Identify which cell holds the provided text, then report its [x, y] central coordinate. 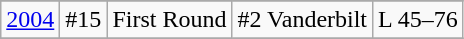
#2 Vanderbilt [302, 20]
First Round [170, 20]
#15 [84, 20]
L 45–76 [418, 20]
2004 [30, 20]
